Find where the given text appears and provide that cell's center as (X, Y) coordinate. 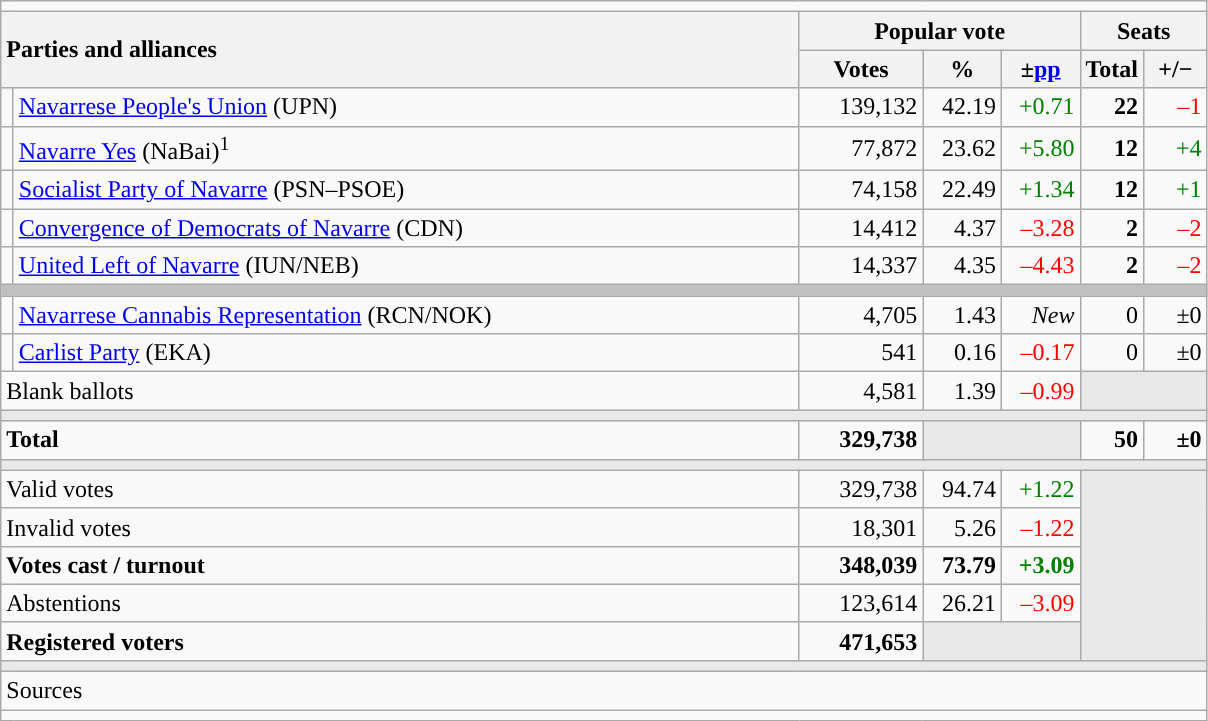
541 (861, 353)
–0.99 (1040, 391)
Abstentions (400, 603)
4.37 (962, 228)
+0.71 (1040, 107)
Blank ballots (400, 391)
–4.43 (1040, 266)
+5.80 (1040, 148)
+/− (1176, 69)
Invalid votes (400, 527)
Seats (1144, 31)
+1.34 (1040, 190)
26.21 (962, 603)
Valid votes (400, 489)
–1.22 (1040, 527)
22.49 (962, 190)
Votes cast / turnout (400, 565)
–3.28 (1040, 228)
Navarre Yes (NaBai)1 (406, 148)
1.43 (962, 315)
Registered voters (400, 641)
+1.22 (1040, 489)
23.62 (962, 148)
5.26 (962, 527)
74,158 (861, 190)
123,614 (861, 603)
United Left of Navarre (IUN/NEB) (406, 266)
Carlist Party (EKA) (406, 353)
Sources (604, 691)
Navarrese People's Union (UPN) (406, 107)
+3.09 (1040, 565)
77,872 (861, 148)
94.74 (962, 489)
139,132 (861, 107)
42.19 (962, 107)
Votes (861, 69)
4,581 (861, 391)
±pp (1040, 69)
Parties and alliances (400, 50)
–0.17 (1040, 353)
4,705 (861, 315)
+4 (1176, 148)
Convergence of Democrats of Navarre (CDN) (406, 228)
0.16 (962, 353)
New (1040, 315)
18,301 (861, 527)
73.79 (962, 565)
471,653 (861, 641)
1.39 (962, 391)
Popular vote (940, 31)
Socialist Party of Navarre (PSN–PSOE) (406, 190)
50 (1112, 440)
% (962, 69)
–3.09 (1040, 603)
14,337 (861, 266)
348,039 (861, 565)
+1 (1176, 190)
22 (1112, 107)
4.35 (962, 266)
14,412 (861, 228)
Navarrese Cannabis Representation (RCN/NOK) (406, 315)
–1 (1176, 107)
